Return [x, y] of the center of cell containing provided text 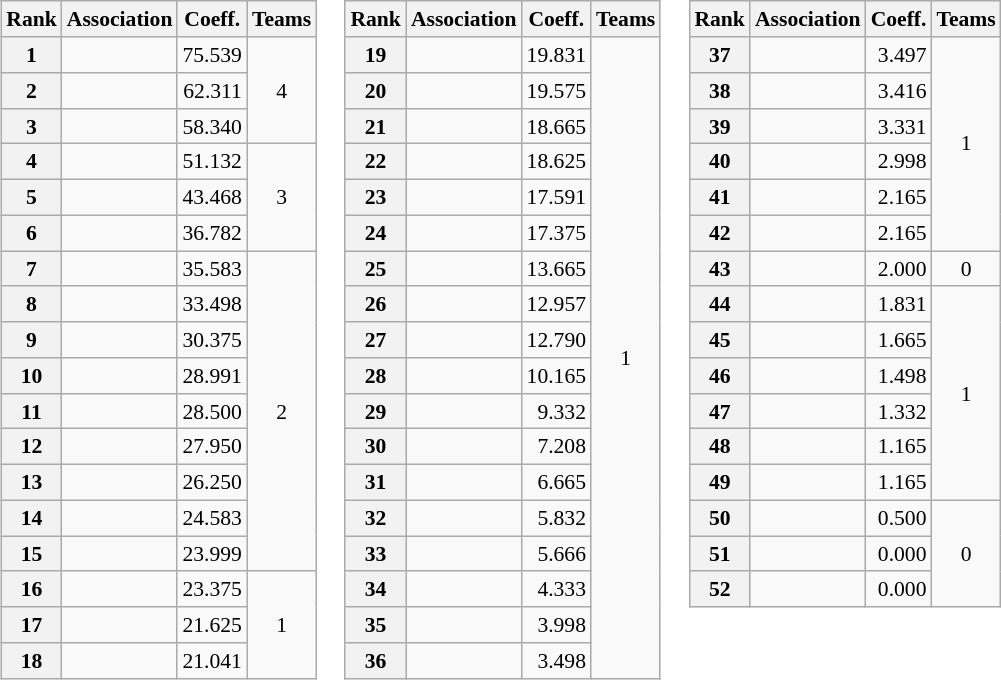
50 [720, 518]
5 [32, 197]
23.375 [212, 589]
19.831 [556, 55]
45 [720, 340]
12 [32, 447]
5.666 [556, 554]
3.331 [899, 126]
33 [376, 554]
21.625 [212, 625]
1.498 [899, 376]
21 [376, 126]
13 [32, 482]
28.500 [212, 411]
28 [376, 376]
49 [720, 482]
35 [376, 625]
48 [720, 447]
7 [32, 269]
22 [376, 162]
24 [376, 233]
2.000 [899, 269]
8 [32, 304]
2.998 [899, 162]
51 [720, 554]
51.132 [212, 162]
62.311 [212, 91]
44 [720, 304]
1.665 [899, 340]
21.041 [212, 661]
0.500 [899, 518]
17 [32, 625]
9.332 [556, 411]
23 [376, 197]
19.575 [556, 91]
9 [32, 340]
33.498 [212, 304]
29 [376, 411]
28.991 [212, 376]
41 [720, 197]
3.497 [899, 55]
12.957 [556, 304]
47 [720, 411]
3.416 [899, 91]
40 [720, 162]
31 [376, 482]
34 [376, 589]
16 [32, 589]
58.340 [212, 126]
10 [32, 376]
1.831 [899, 304]
17.591 [556, 197]
27 [376, 340]
1.332 [899, 411]
19 [376, 55]
25 [376, 269]
75.539 [212, 55]
5.832 [556, 518]
43 [720, 269]
24.583 [212, 518]
20 [376, 91]
3.998 [556, 625]
43.468 [212, 197]
11 [32, 411]
52 [720, 589]
23.999 [212, 554]
6 [32, 233]
12.790 [556, 340]
13.665 [556, 269]
32 [376, 518]
3.498 [556, 661]
39 [720, 126]
18.625 [556, 162]
17.375 [556, 233]
10.165 [556, 376]
46 [720, 376]
18 [32, 661]
30 [376, 447]
7.208 [556, 447]
6.665 [556, 482]
36 [376, 661]
4.333 [556, 589]
15 [32, 554]
27.950 [212, 447]
38 [720, 91]
36.782 [212, 233]
18.665 [556, 126]
42 [720, 233]
30.375 [212, 340]
26 [376, 304]
26.250 [212, 482]
14 [32, 518]
35.583 [212, 269]
37 [720, 55]
